Output the (x, y) coordinate of the center of the cell containing the given text.  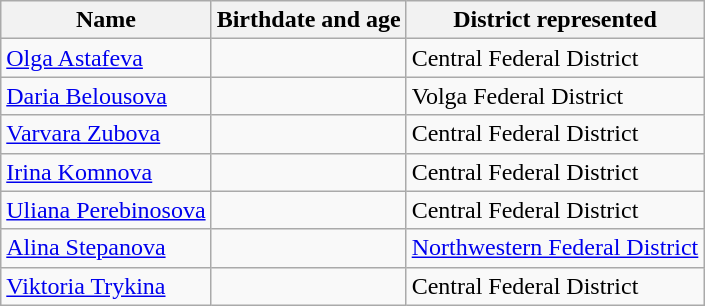
Daria Belousova (106, 96)
Uliana Perebinosova (106, 210)
Olga Astafeva (106, 58)
Volga Federal District (555, 96)
Irina Komnova (106, 172)
Northwestern Federal District (555, 248)
Viktoria Trykina (106, 286)
Varvara Zubova (106, 134)
Name (106, 20)
Alina Stepanova (106, 248)
Birthdate and age (308, 20)
District represented (555, 20)
